Capture the cell that displays the provided text and extract its (x, y) central coordinate. 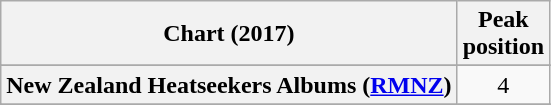
4 (503, 85)
Chart (2017) (229, 34)
Peak position (503, 34)
New Zealand Heatseekers Albums (RMNZ) (229, 85)
